Determine the (x, y) coordinate at the center of the cell enclosing the given text.  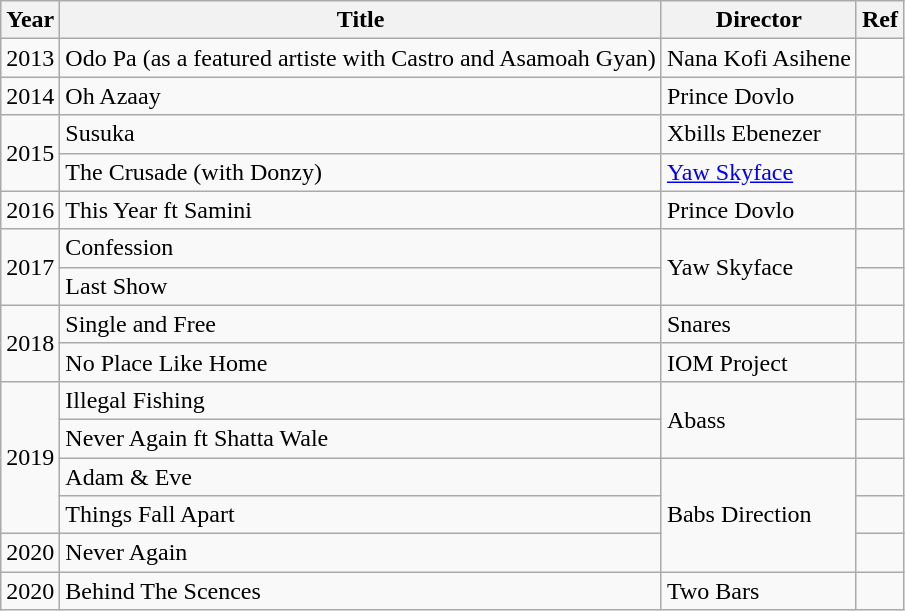
Things Fall Apart (361, 515)
Xbills Ebenezer (758, 134)
2016 (30, 210)
2018 (30, 343)
Never Again (361, 553)
IOM Project (758, 362)
Last Show (361, 286)
2015 (30, 153)
Nana Kofi Asihene (758, 58)
2014 (30, 96)
Ref (880, 20)
Oh Azaay (361, 96)
Confession (361, 248)
Single and Free (361, 324)
Illegal Fishing (361, 400)
Susuka (361, 134)
Adam & Eve (361, 477)
Odo Pa (as a featured artiste with Castro and Asamoah Gyan) (361, 58)
The Crusade (with Donzy) (361, 172)
Behind The Scences (361, 591)
2019 (30, 457)
Abass (758, 419)
Never Again ft Shatta Wale (361, 438)
2013 (30, 58)
No Place Like Home (361, 362)
Snares (758, 324)
Babs Direction (758, 515)
2017 (30, 267)
Title (361, 20)
Year (30, 20)
Director (758, 20)
Two Bars (758, 591)
This Year ft Samini (361, 210)
